From the cell containing the given text, extract its center point as (x, y) coordinate. 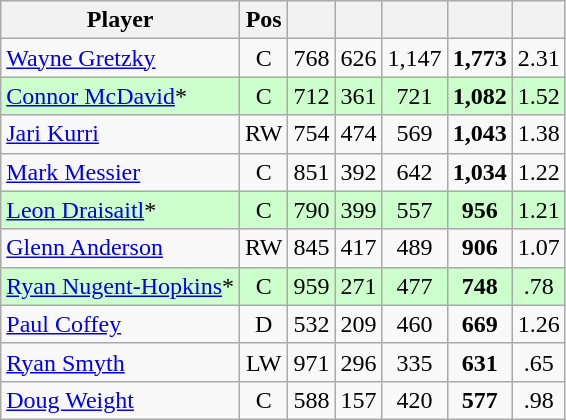
Doug Weight (120, 400)
1.52 (538, 96)
361 (358, 96)
271 (358, 286)
669 (480, 324)
845 (312, 248)
420 (414, 400)
569 (414, 134)
209 (358, 324)
557 (414, 210)
577 (480, 400)
2.31 (538, 58)
.98 (538, 400)
LW (264, 362)
Leon Draisaitl* (120, 210)
477 (414, 286)
588 (312, 400)
335 (414, 362)
1.21 (538, 210)
.65 (538, 362)
Connor McDavid* (120, 96)
721 (414, 96)
971 (312, 362)
754 (312, 134)
768 (312, 58)
1,043 (480, 134)
296 (358, 362)
Player (120, 20)
956 (480, 210)
Paul Coffey (120, 324)
851 (312, 172)
1,773 (480, 58)
1,082 (480, 96)
392 (358, 172)
790 (312, 210)
460 (414, 324)
642 (414, 172)
Ryan Nugent-Hopkins* (120, 286)
399 (358, 210)
Ryan Smyth (120, 362)
417 (358, 248)
1.07 (538, 248)
Glenn Anderson (120, 248)
.78 (538, 286)
Jari Kurri (120, 134)
712 (312, 96)
474 (358, 134)
626 (358, 58)
1.38 (538, 134)
Mark Messier (120, 172)
Pos (264, 20)
1.22 (538, 172)
1.26 (538, 324)
906 (480, 248)
D (264, 324)
157 (358, 400)
748 (480, 286)
959 (312, 286)
Wayne Gretzky (120, 58)
1,147 (414, 58)
489 (414, 248)
1,034 (480, 172)
532 (312, 324)
631 (480, 362)
